Locate the cell with the specified text and output its (X, Y) center coordinate. 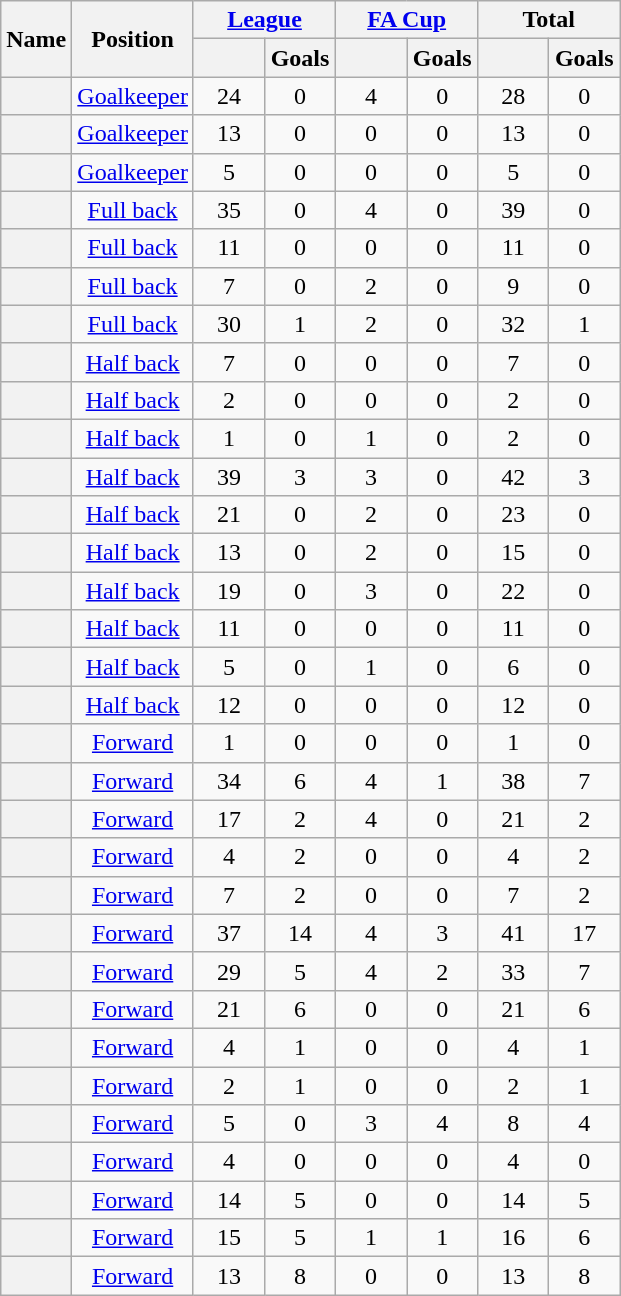
42 (514, 477)
35 (228, 210)
32 (514, 324)
24 (228, 96)
FA Cup (407, 20)
League (264, 20)
16 (514, 1238)
28 (514, 96)
23 (514, 515)
9 (514, 286)
22 (514, 591)
Total (549, 20)
41 (514, 933)
34 (228, 781)
Name (36, 39)
37 (228, 933)
33 (514, 971)
19 (228, 591)
30 (228, 324)
Position (133, 39)
38 (514, 781)
29 (228, 971)
